Output the [X, Y] coordinate of the center of the cell containing the given text.  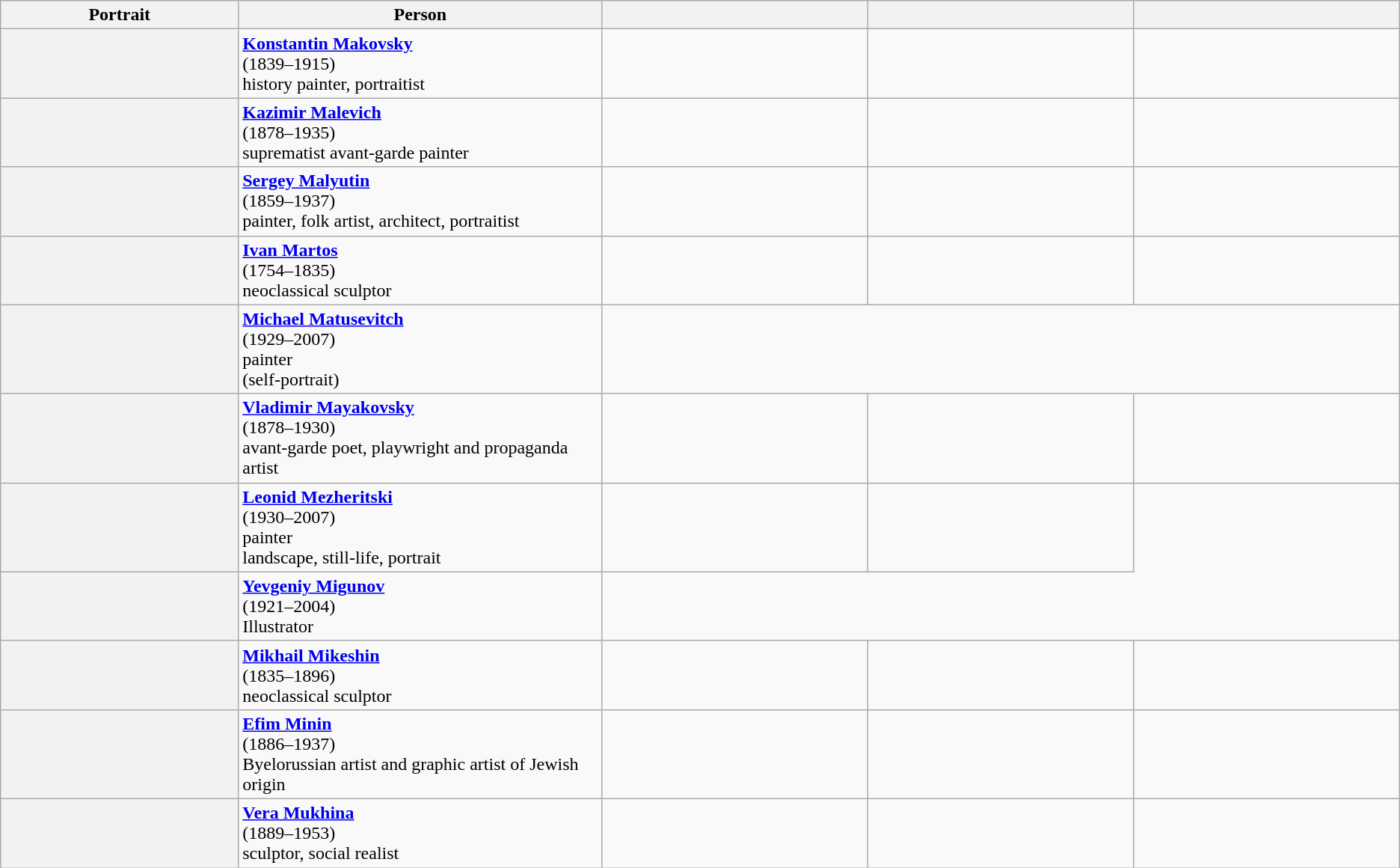
Person [420, 15]
Yevgeniy Migunov(1921–2004)Illustrator [420, 606]
Efim Minin(1886–1937)Byelorussian artist and graphic artist of Jewish origin [420, 754]
Kazimir Malevich (1878–1935)suprematist avant-garde painter [420, 132]
Vladimir Mayakovsky (1878–1930) avant-garde poet, playwright and propaganda artist [420, 438]
Vera Mukhina(1889–1953)sculptor, social realist [420, 833]
Mikhail Mikeshin(1835–1896)neoclassical sculptor [420, 675]
Michael Matusevitch(1929–2007)painter(self-portrait) [420, 349]
Ivan Martos(1754–1835)neoclassical sculptor [420, 270]
Sergey Malyutin(1859–1937)painter, folk artist, architect, portraitist [420, 201]
Portrait [120, 15]
Konstantin Makovsky (1839–1915)history painter, portraitist [420, 64]
Leonid Mezheritski (1930–2007) painterlandscape, still-life, portrait [420, 527]
